Output the (X, Y) coordinate of the center of the cell containing the given text.  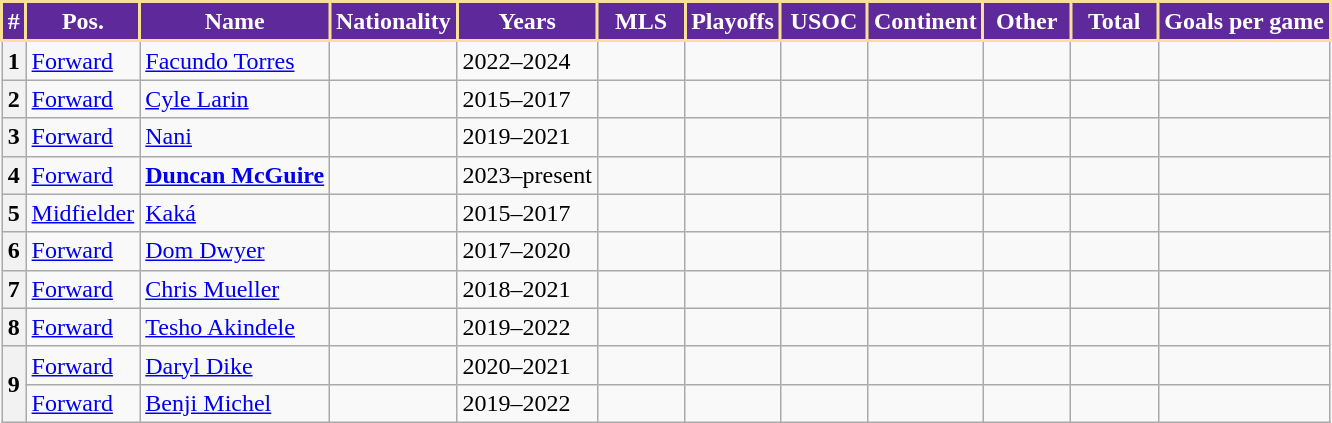
Kaká (235, 213)
9 (14, 384)
2020–2021 (527, 365)
MLS (641, 22)
Duncan McGuire (235, 175)
Benji Michel (235, 403)
Name (235, 22)
2019–2021 (527, 137)
2018–2021 (527, 289)
Cyle Larin (235, 99)
7 (14, 289)
# (14, 22)
2 (14, 99)
Playoffs (732, 22)
Pos. (83, 22)
USOC (824, 22)
Daryl Dike (235, 365)
4 (14, 175)
Dom Dwyer (235, 251)
8 (14, 327)
Chris Mueller (235, 289)
2017–2020 (527, 251)
Facundo Torres (235, 60)
Total (1114, 22)
Years (527, 22)
Other (1027, 22)
5 (14, 213)
3 (14, 137)
Midfielder (83, 213)
Nationality (394, 22)
2023–present (527, 175)
Tesho Akindele (235, 327)
Goals per game (1244, 22)
Nani (235, 137)
1 (14, 60)
6 (14, 251)
Continent (926, 22)
2022–2024 (527, 60)
